Capture the cell that displays the provided text and extract its (x, y) central coordinate. 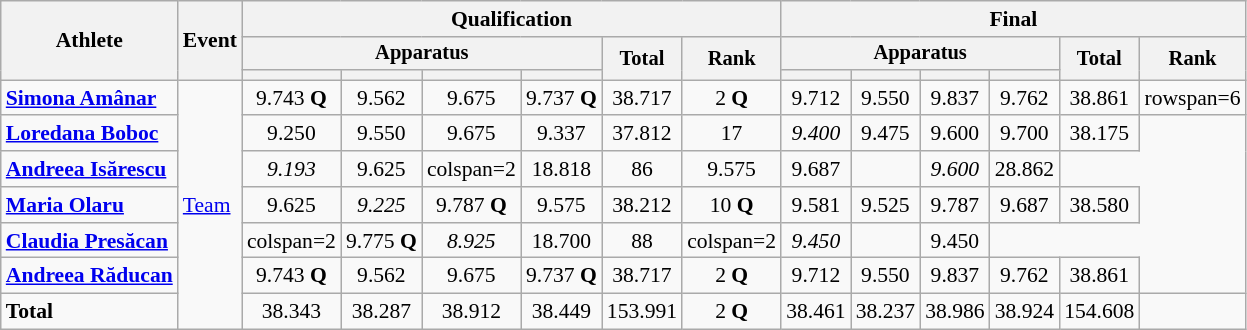
Simona Amânar (90, 98)
Athlete (90, 40)
38.449 (562, 312)
Final (1014, 19)
37.812 (642, 134)
38.924 (1024, 312)
9.225 (382, 205)
Qualification (512, 19)
9.337 (562, 134)
38.912 (472, 312)
86 (642, 169)
9.787 Q (472, 205)
9.581 (816, 205)
Andreea Răducan (90, 276)
9.400 (816, 134)
rowspan=6 (1192, 98)
Event (210, 40)
9.193 (292, 169)
38.461 (816, 312)
38.986 (954, 312)
10 Q (732, 205)
9.475 (886, 134)
9.700 (1024, 134)
88 (642, 241)
9.525 (886, 205)
38.580 (1099, 205)
38.212 (642, 205)
38.343 (292, 312)
9.787 (954, 205)
153.991 (642, 312)
38.287 (382, 312)
28.862 (1024, 169)
9.775 Q (382, 241)
Andreea Isărescu (90, 169)
17 (732, 134)
Loredana Boboc (90, 134)
38.237 (886, 312)
8.925 (472, 241)
38.175 (1099, 134)
Maria Olaru (90, 205)
18.818 (562, 169)
154.608 (1099, 312)
Claudia Presăcan (90, 241)
18.700 (562, 241)
Team (210, 204)
9.250 (292, 134)
